Identify which cell holds the provided text, then report its [X, Y] central coordinate. 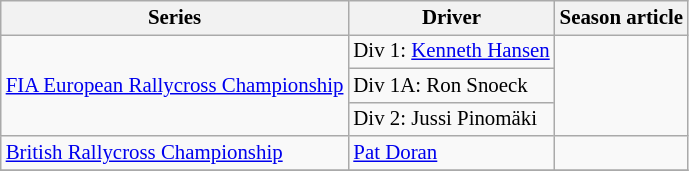
Driver [451, 18]
Div 2: Jussi Pinomäki [451, 119]
Pat Doran [451, 153]
Div 1A: Ron Snoeck [451, 85]
Series [175, 18]
British Rallycross Championship [175, 153]
FIA European Rallycross Championship [175, 85]
Div 1: Kenneth Hansen [451, 51]
Season article [622, 18]
